Scan for the cell matching the given text and deliver its [X, Y] coordinate at center. 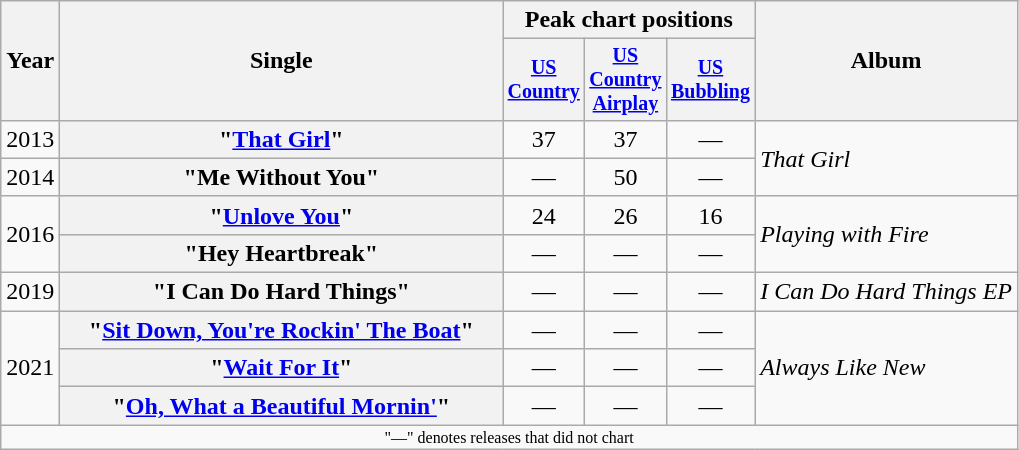
Playing with Fire [886, 234]
Always Like New [886, 368]
"That Girl" [282, 139]
Single [282, 61]
Peak chart positions [629, 20]
Year [30, 61]
24 [544, 215]
"Oh, What a Beautiful Mornin'" [282, 406]
I Can Do Hard Things EP [886, 292]
"I Can Do Hard Things" [282, 292]
"Wait For It" [282, 368]
2014 [30, 177]
"Sit Down, You're Rockin' The Boat" [282, 330]
50 [626, 177]
2016 [30, 234]
"Unlove You" [282, 215]
That Girl [886, 158]
2013 [30, 139]
US Bubbling [710, 80]
16 [710, 215]
2019 [30, 292]
"Me Without You" [282, 177]
"—" denotes releases that did not chart [510, 437]
26 [626, 215]
2021 [30, 368]
US Country Airplay [626, 80]
US Country [544, 80]
Album [886, 61]
"Hey Heartbreak" [282, 253]
